Detect which cell encompasses the target text, then output its [x, y] center coordinate. 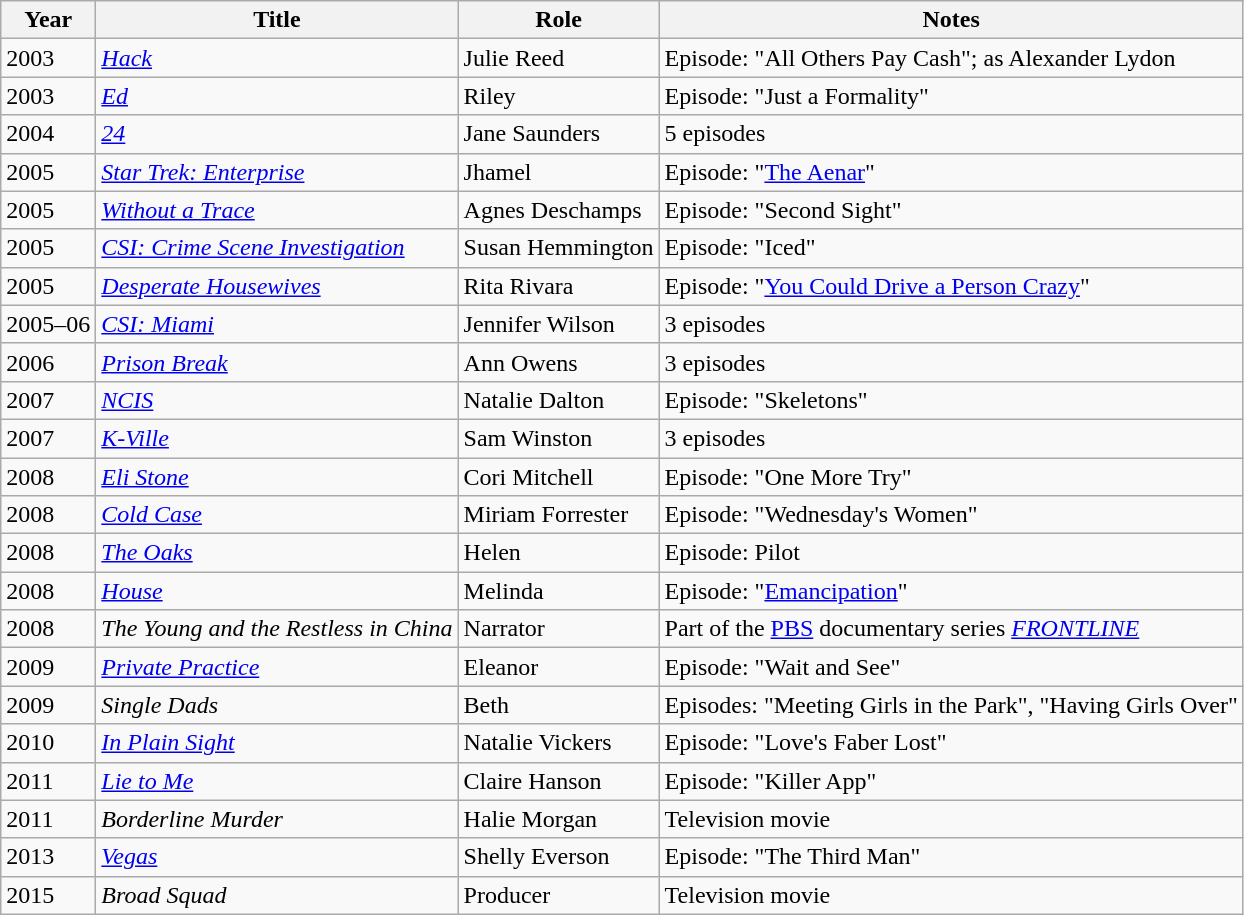
Rita Rivara [558, 286]
2006 [48, 362]
2013 [48, 857]
Claire Hanson [558, 781]
Episode: "Iced" [951, 248]
Susan Hemmington [558, 248]
2010 [48, 743]
Episode: "Love's Faber Lost" [951, 743]
Episode: "Wednesday's Women" [951, 515]
Private Practice [277, 667]
Episode: "All Others Pay Cash"; as Alexander Lydon [951, 58]
The Young and the Restless in China [277, 629]
Role [558, 20]
Episode: "The Aenar" [951, 172]
Desperate Housewives [277, 286]
Ed [277, 96]
Shelly Everson [558, 857]
Prison Break [277, 362]
Julie Reed [558, 58]
Lie to Me [277, 781]
Episode: "Skeletons" [951, 400]
Vegas [277, 857]
Beth [558, 705]
2004 [48, 134]
Riley [558, 96]
Title [277, 20]
Eleanor [558, 667]
Eli Stone [277, 477]
Sam Winston [558, 438]
Jhamel [558, 172]
NCIS [277, 400]
House [277, 591]
Jane Saunders [558, 134]
Episode: "One More Try" [951, 477]
Year [48, 20]
Melinda [558, 591]
Episode: "Just a Formality" [951, 96]
Episode: "Emancipation" [951, 591]
In Plain Sight [277, 743]
The Oaks [277, 553]
CSI: Miami [277, 324]
Episode: "The Third Man" [951, 857]
Natalie Vickers [558, 743]
Cori Mitchell [558, 477]
Ann Owens [558, 362]
Jennifer Wilson [558, 324]
Episodes: "Meeting Girls in the Park", "Having Girls Over" [951, 705]
Narrator [558, 629]
Broad Squad [277, 895]
Episode: "You Could Drive a Person Crazy" [951, 286]
Halie Morgan [558, 819]
Natalie Dalton [558, 400]
Episode: "Wait and See" [951, 667]
2005–06 [48, 324]
Notes [951, 20]
K-Ville [277, 438]
2015 [48, 895]
Without a Trace [277, 210]
Agnes Deschamps [558, 210]
5 episodes [951, 134]
Episode: Pilot [951, 553]
Helen [558, 553]
Producer [558, 895]
Star Trek: Enterprise [277, 172]
Cold Case [277, 515]
CSI: Crime Scene Investigation [277, 248]
24 [277, 134]
Borderline Murder [277, 819]
Episode: "Second Sight" [951, 210]
Hack [277, 58]
Episode: "Killer App" [951, 781]
Part of the PBS documentary series FRONTLINE [951, 629]
Single Dads [277, 705]
Miriam Forrester [558, 515]
